Search for the cell housing the specified text and yield its [x, y] center coordinate. 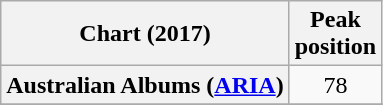
Chart (2017) [145, 34]
Australian Albums (ARIA) [145, 85]
Peak position [335, 34]
78 [335, 85]
